Pinpoint the cell where the given text exists, returning its [X, Y] midpoint coordinate. 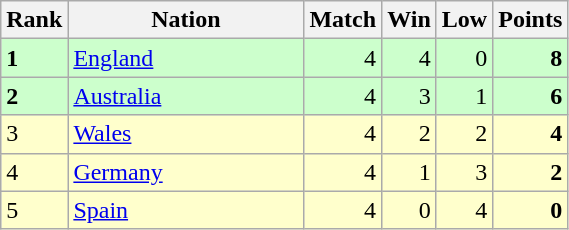
Germany [186, 172]
Nation [186, 20]
Rank [34, 20]
Wales [186, 134]
Match [343, 20]
Spain [186, 210]
8 [530, 58]
6 [530, 96]
Low [464, 20]
England [186, 58]
Australia [186, 96]
5 [34, 210]
Points [530, 20]
Win [410, 20]
